Identify which cell holds the provided text, then report its [x, y] central coordinate. 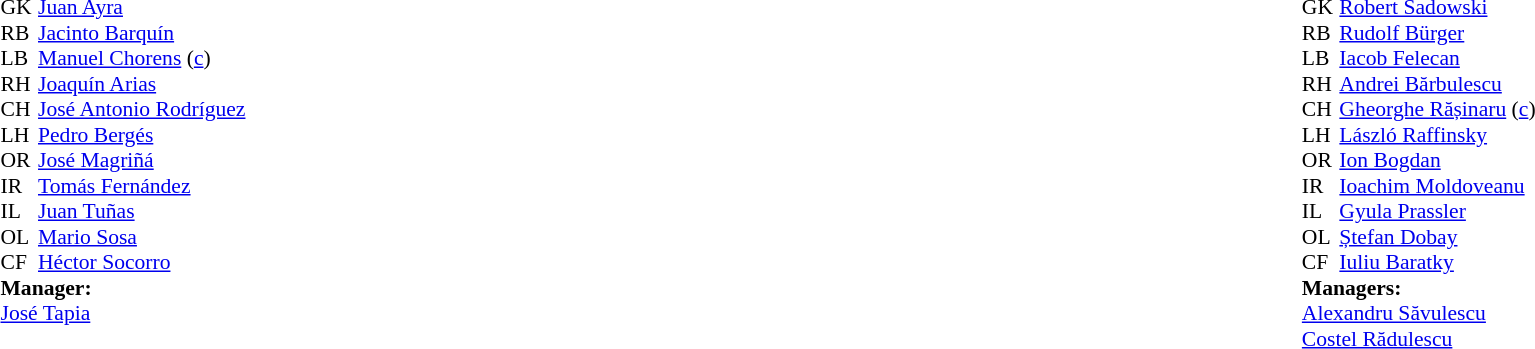
Tomás Fernández [142, 186]
Iuliu Baratky [1437, 263]
Manuel Chorens (c) [142, 59]
Ion Bogdan [1437, 161]
Andrei Bărbulescu [1437, 84]
Manager: [122, 288]
Héctor Socorro [142, 263]
Rudolf Bürger [1437, 33]
Jacinto Barquín [142, 33]
Joaquín Arias [142, 84]
Pedro Bergés [142, 135]
Ioachim Moldoveanu [1437, 186]
László Raffinsky [1437, 135]
Iacob Felecan [1437, 59]
José Tapia [122, 313]
Mario Sosa [142, 237]
Gyula Prassler [1437, 211]
José Magriñá [142, 161]
Ștefan Dobay [1437, 237]
Gheorghe Rășinaru (c) [1437, 109]
Juan Tuñas [142, 211]
José Antonio Rodríguez [142, 109]
